Determine the (X, Y) coordinate at the center of the cell enclosing the given text.  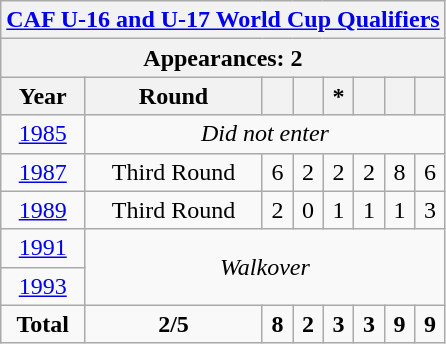
CAF U-16 and U-17 World Cup Qualifiers (223, 20)
0 (308, 210)
* (338, 96)
Walkover (265, 267)
1989 (43, 210)
Did not enter (265, 134)
Appearances: 2 (223, 58)
1991 (43, 248)
1985 (43, 134)
2/5 (174, 324)
1987 (43, 172)
Year (43, 96)
Round (174, 96)
1993 (43, 286)
Total (43, 324)
